Capture the cell that displays the provided text and extract its (X, Y) central coordinate. 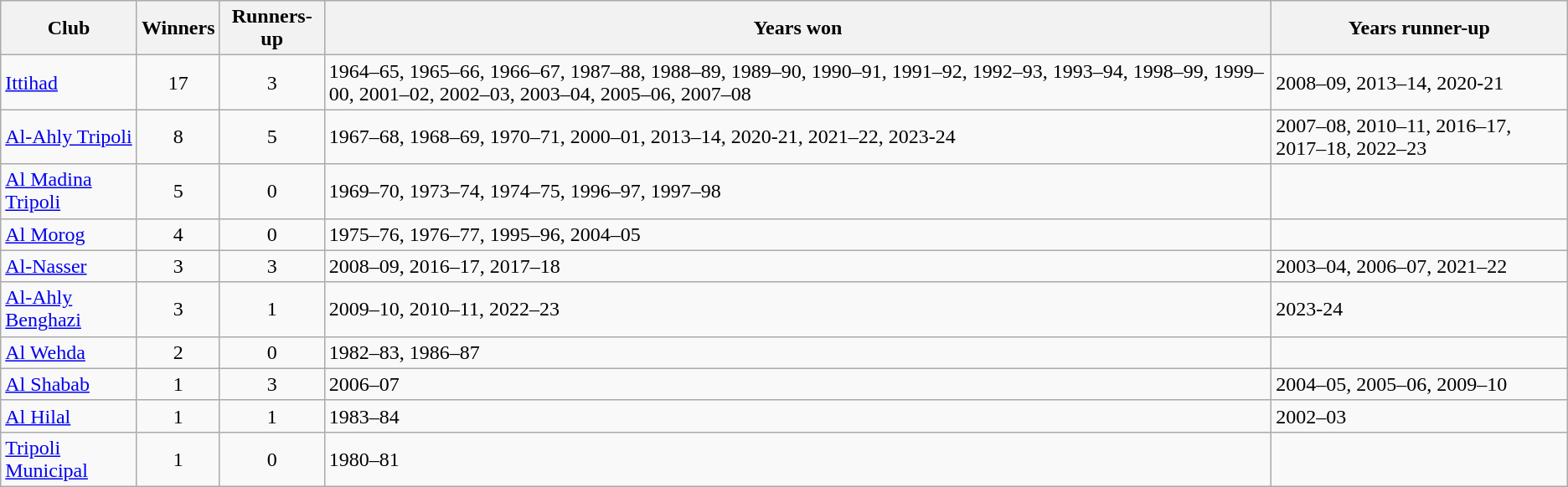
2004–05, 2005–06, 2009–10 (1420, 384)
1975–76, 1976–77, 1995–96, 2004–05 (797, 234)
1983–84 (797, 416)
Al Hilal (69, 416)
Ittihad (69, 82)
17 (178, 82)
Al-Ahly Benghazi (69, 310)
Runners-up (271, 28)
Al Shabab (69, 384)
Al-Nasser (69, 266)
2008–09, 2016–17, 2017–18 (797, 266)
1969–70, 1973–74, 1974–75, 1996–97, 1997–98 (797, 191)
2023-24 (1420, 310)
2002–03 (1420, 416)
2007–08, 2010–11, 2016–17, 2017–18, 2022–23 (1420, 137)
1980–81 (797, 459)
2 (178, 352)
4 (178, 234)
Tripoli Municipal (69, 459)
1967–68, 1968–69, 1970–71, 2000–01, 2013–14, 2020-21, 2021–22, 2023-24 (797, 137)
Al Morog (69, 234)
2003–04, 2006–07, 2021–22 (1420, 266)
2008–09, 2013–14, 2020-21 (1420, 82)
2009–10, 2010–11, 2022–23 (797, 310)
8 (178, 137)
Winners (178, 28)
2006–07 (797, 384)
Years runner-up (1420, 28)
Al Madina Tripoli (69, 191)
Al Wehda (69, 352)
1982–83, 1986–87 (797, 352)
Al-Ahly Tripoli (69, 137)
Club (69, 28)
Years won (797, 28)
